Extract the [X, Y] coordinate from the center of the cell holding the provided text.  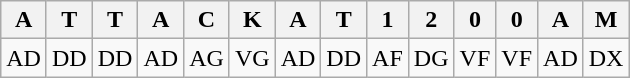
DX [606, 58]
DG [431, 58]
VG [252, 58]
2 [431, 20]
C [207, 20]
AF [388, 58]
K [252, 20]
AG [207, 58]
M [606, 20]
1 [388, 20]
